Provide the (x, y) coordinate of the cell's center where the given text is located.  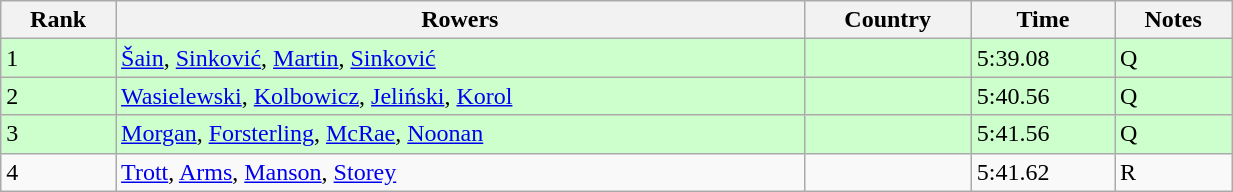
5:39.08 (1042, 58)
1 (58, 58)
R (1174, 172)
Morgan, Forsterling, McRae, Noonan (460, 134)
Rowers (460, 20)
Šain, Sinković, Martin, Sinković (460, 58)
3 (58, 134)
4 (58, 172)
5:40.56 (1042, 96)
5:41.62 (1042, 172)
5:41.56 (1042, 134)
Rank (58, 20)
Time (1042, 20)
Wasielewski, Kolbowicz, Jeliński, Korol (460, 96)
2 (58, 96)
Trott, Arms, Manson, Storey (460, 172)
Notes (1174, 20)
Country (888, 20)
